Detect which cell encompasses the target text, then output its [X, Y] center coordinate. 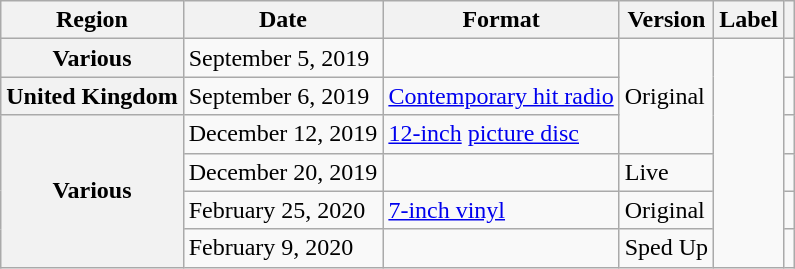
United Kingdom [92, 96]
September 6, 2019 [283, 96]
September 5, 2019 [283, 58]
February 9, 2020 [283, 248]
Live [666, 172]
Sped Up [666, 248]
December 12, 2019 [283, 134]
7-inch vinyl [501, 210]
12-inch picture disc [501, 134]
Version [666, 20]
December 20, 2019 [283, 172]
Format [501, 20]
February 25, 2020 [283, 210]
Date [283, 20]
Region [92, 20]
Label [749, 20]
Contemporary hit radio [501, 96]
